Return (x, y) of the center of cell containing provided text 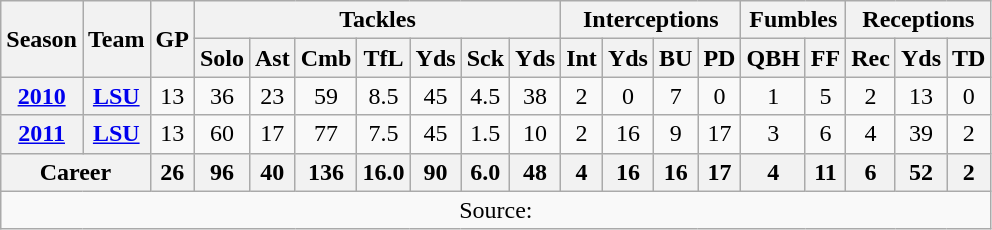
PD (720, 58)
36 (222, 96)
Receptions (918, 20)
Fumbles (794, 20)
Interceptions (651, 20)
77 (326, 134)
Rec (871, 58)
BU (675, 58)
Season (42, 39)
23 (272, 96)
Solo (222, 58)
Int (582, 58)
39 (920, 134)
1.5 (485, 134)
16.0 (384, 172)
48 (536, 172)
GP (172, 39)
3 (773, 134)
5 (825, 96)
9 (675, 134)
8.5 (384, 96)
2011 (42, 134)
Career (76, 172)
26 (172, 172)
6.0 (485, 172)
Team (116, 39)
96 (222, 172)
TD (969, 58)
Tackles (377, 20)
90 (436, 172)
QBH (773, 58)
1 (773, 96)
4.5 (485, 96)
Ast (272, 58)
Cmb (326, 58)
38 (536, 96)
FF (825, 58)
136 (326, 172)
52 (920, 172)
2010 (42, 96)
60 (222, 134)
7 (675, 96)
Sck (485, 58)
10 (536, 134)
11 (825, 172)
40 (272, 172)
59 (326, 96)
Source: (496, 210)
7.5 (384, 134)
TfL (384, 58)
